Find where the given text appears and provide that cell's center as (X, Y) coordinate. 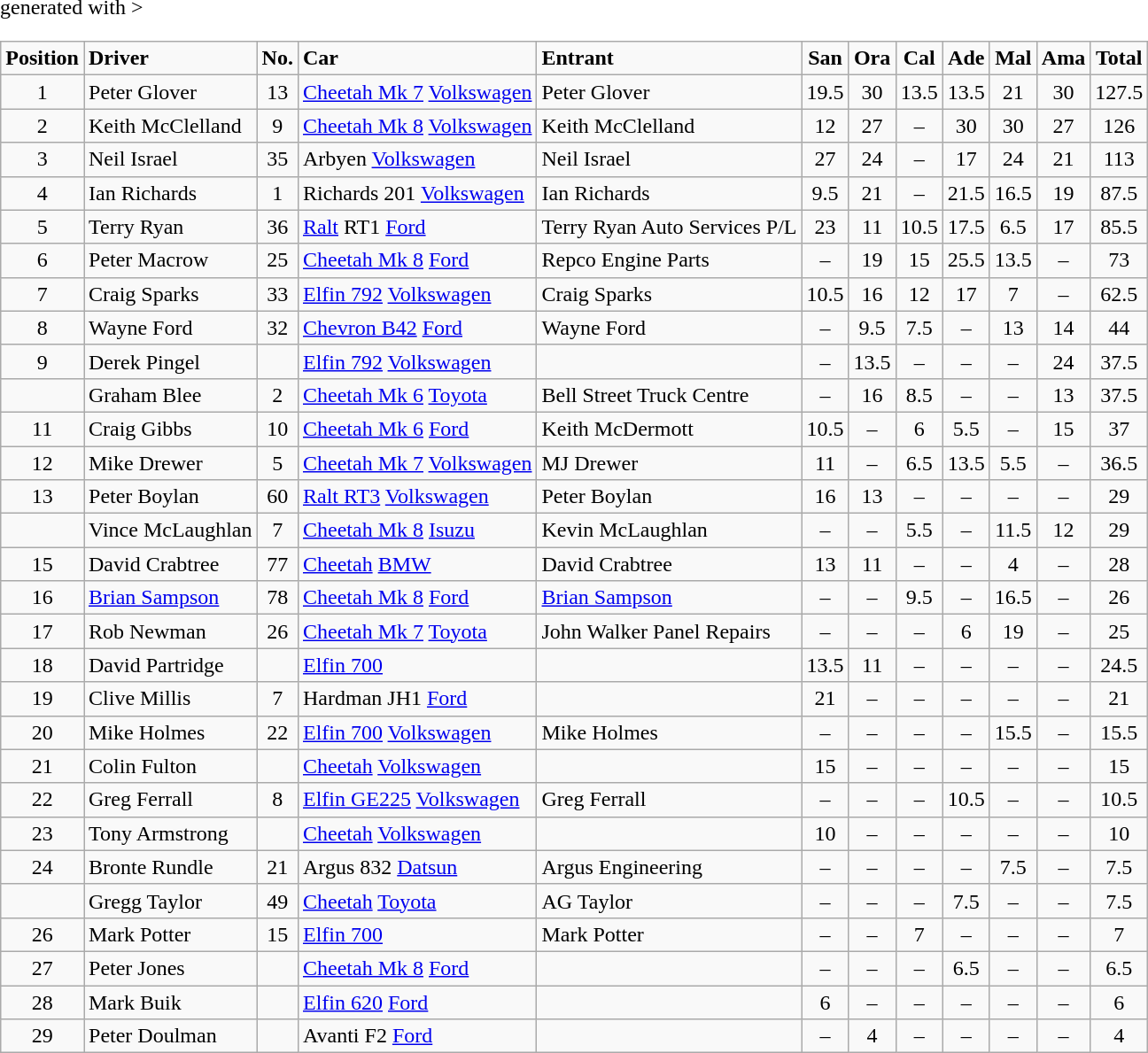
David Partridge (170, 665)
Argus Engineering (670, 867)
Gregg Taylor (170, 901)
Keith McDermott (670, 429)
Repco Engine Parts (670, 260)
MJ Drewer (670, 463)
Richards 201 Volkswagen (417, 193)
Mark Buik (170, 1002)
Chevron B42 Ford (417, 328)
Avanti F2 Ford (417, 1036)
Cheetah BMW (417, 564)
Cheetah Mk 6 Ford (417, 429)
Cheetah Toyota (417, 901)
Ralt RT1 Ford (417, 227)
49 (277, 901)
Total (1120, 58)
37 (1120, 429)
3 (43, 159)
24.5 (1120, 665)
Bell Street Truck Centre (670, 395)
21.5 (966, 193)
AG Taylor (670, 901)
20 (43, 732)
44 (1120, 328)
Elfin 620 Ford (417, 1002)
14 (1063, 328)
Elfin GE225 Volkswagen (417, 800)
Mike Drewer (170, 463)
San (826, 58)
Terry Ryan (170, 227)
Entrant (670, 58)
Argus 832 Datsun (417, 867)
Cheetah Mk 6 Toyota (417, 395)
25.5 (966, 260)
19.5 (826, 92)
60 (277, 497)
Peter Macrow (170, 260)
73 (1120, 260)
Ora (872, 58)
Car (417, 58)
Terry Ryan Auto Services P/L (670, 227)
No. (277, 58)
87.5 (1120, 193)
18 (43, 665)
127.5 (1120, 92)
Position (43, 58)
Elfin 700 Volkswagen (417, 732)
Bronte Rundle (170, 867)
36 (277, 227)
John Walker Panel Repairs (670, 631)
33 (277, 294)
77 (277, 564)
Peter Doulman (170, 1036)
126 (1120, 126)
Graham Blee (170, 395)
Craig Gibbs (170, 429)
Rob Newman (170, 631)
36.5 (1120, 463)
11.5 (1013, 530)
Kevin McLaughlan (670, 530)
Clive Millis (170, 699)
35 (277, 159)
Derek Pingel (170, 361)
32 (277, 328)
Arbyen Volkswagen (417, 159)
Cheetah Mk 8 Isuzu (417, 530)
Peter Jones (170, 968)
Colin Fulton (170, 766)
Ralt RT3 Volkswagen (417, 497)
85.5 (1120, 227)
Ade (966, 58)
Cal (919, 58)
Cheetah Mk 8 Volkswagen (417, 126)
113 (1120, 159)
Ama (1063, 58)
17.5 (966, 227)
Driver (170, 58)
8.5 (919, 395)
Hardman JH1 Ford (417, 699)
Tony Armstrong (170, 833)
Cheetah Mk 7 Toyota (417, 631)
78 (277, 598)
62.5 (1120, 294)
Vince McLaughlan (170, 530)
Mal (1013, 58)
